Determine the (x, y) coordinate at the center of the cell enclosing the given text.  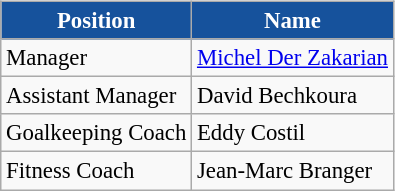
Jean-Marc Branger (293, 171)
Eddy Costil (293, 133)
Name (293, 21)
Assistant Manager (96, 96)
Manager (96, 58)
Michel Der Zakarian (293, 58)
David Bechkoura (293, 96)
Fitness Coach (96, 171)
Position (96, 21)
Goalkeeping Coach (96, 133)
